Return the (x, y) coordinate for the center point of the cell that contains the specified text.  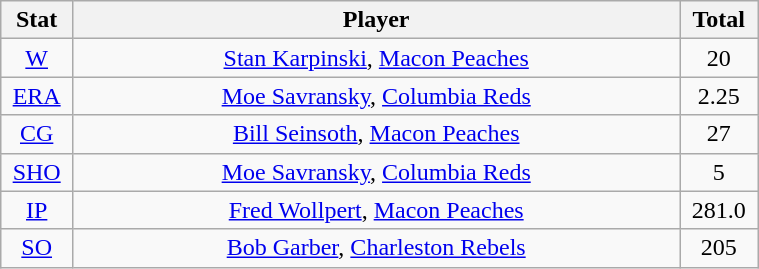
Fred Wollpert, Macon Peaches (376, 210)
Total (719, 20)
281.0 (719, 210)
Bob Garber, Charleston Rebels (376, 248)
SO (37, 248)
205 (719, 248)
Stat (37, 20)
IP (37, 210)
Bill Seinsoth, Macon Peaches (376, 134)
2.25 (719, 96)
5 (719, 172)
CG (37, 134)
Stan Karpinski, Macon Peaches (376, 58)
W (37, 58)
Player (376, 20)
ERA (37, 96)
20 (719, 58)
27 (719, 134)
SHO (37, 172)
